Locate the cell with the specified text and output its [x, y] center coordinate. 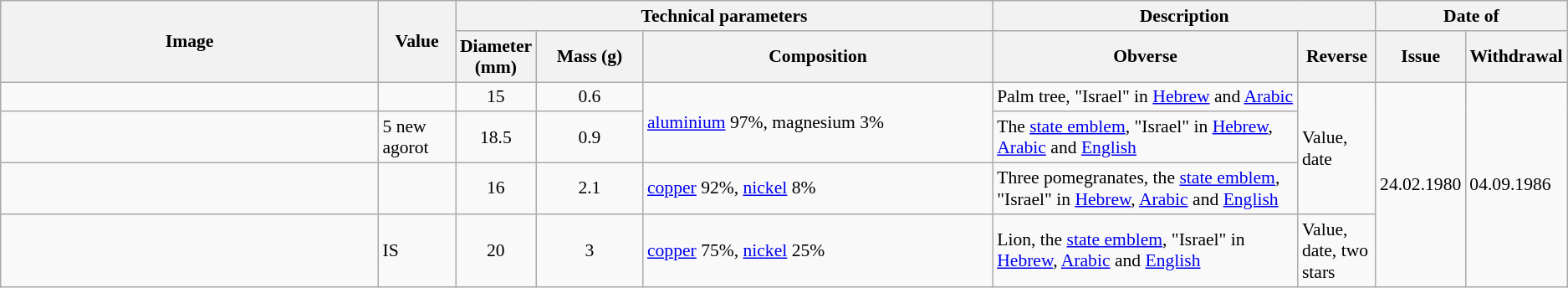
Value [416, 42]
15 [496, 97]
Obverse [1146, 57]
copper 92%, nickel 8% [818, 189]
5 new agorot [416, 137]
Diameter (mm) [496, 57]
Date of [1472, 16]
Lion, the state emblem, "Israel" in Hebrew, Arabic and English [1146, 251]
16 [496, 189]
Image [190, 42]
0.9 [590, 137]
Reverse [1336, 57]
aluminium 97%, magnesium 3% [818, 122]
Issue [1420, 57]
18.5 [496, 137]
24.02.1980 [1420, 184]
IS [416, 251]
Mass (g) [590, 57]
3 [590, 251]
Value, date [1336, 148]
Three pomegranates, the state emblem, "Israel" in Hebrew, Arabic and English [1146, 189]
2.1 [590, 189]
Withdrawal [1515, 57]
04.09.1986 [1515, 184]
Palm tree, "Israel" in Hebrew and Arabic [1146, 97]
0.6 [590, 97]
copper 75%, nickel 25% [818, 251]
The state emblem, "Israel" in Hebrew, Arabic and English [1146, 137]
20 [496, 251]
Description [1184, 16]
Value, date, two stars [1336, 251]
Technical parameters [724, 16]
Composition [818, 57]
